Output the [X, Y] coordinate of the center of the cell containing the given text.  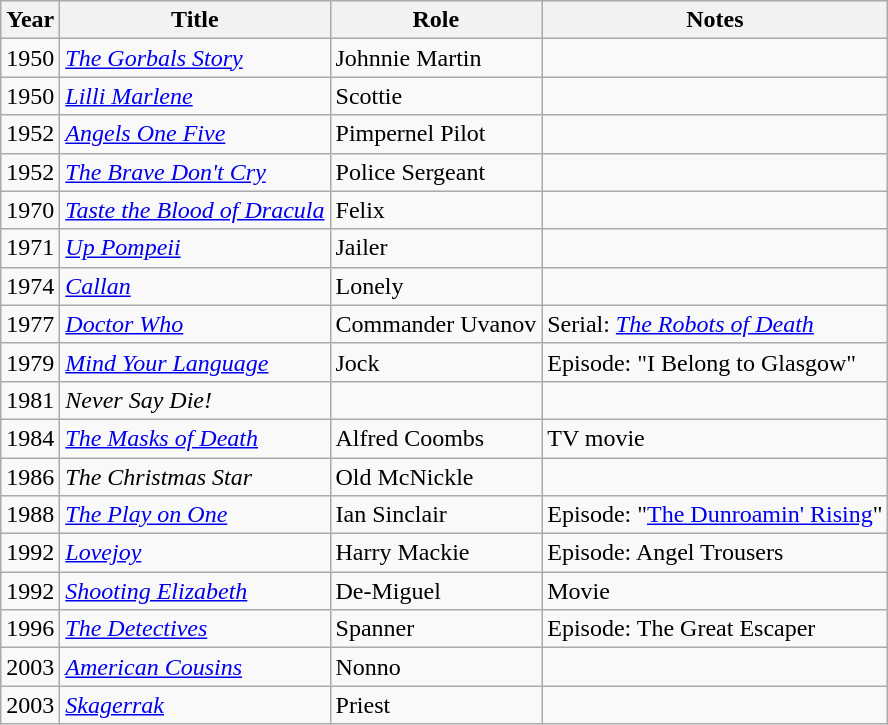
American Cousins [195, 667]
The Detectives [195, 629]
1977 [30, 324]
Lonely [436, 286]
Doctor Who [195, 324]
Up Pompeii [195, 248]
Pimpernel Pilot [436, 134]
Scottie [436, 96]
Commander Uvanov [436, 324]
Harry Mackie [436, 553]
Year [30, 20]
Jock [436, 362]
1984 [30, 438]
Ian Sinclair [436, 515]
Episode: "The Dunroamin' Rising" [715, 515]
Old McNickle [436, 477]
1986 [30, 477]
Police Sergeant [436, 172]
The Gorbals Story [195, 58]
Callan [195, 286]
Felix [436, 210]
Role [436, 20]
Lovejoy [195, 553]
Jailer [436, 248]
1971 [30, 248]
Skagerrak [195, 705]
Priest [436, 705]
Notes [715, 20]
Spanner [436, 629]
De-Miguel [436, 591]
Johnnie Martin [436, 58]
1970 [30, 210]
Serial: The Robots of Death [715, 324]
Episode: Angel Trousers [715, 553]
Shooting Elizabeth [195, 591]
Alfred Coombs [436, 438]
1981 [30, 400]
Angels One Five [195, 134]
1974 [30, 286]
Mind Your Language [195, 362]
The Play on One [195, 515]
Episode: "I Belong to Glasgow" [715, 362]
Movie [715, 591]
The Christmas Star [195, 477]
Taste the Blood of Dracula [195, 210]
1996 [30, 629]
The Brave Don't Cry [195, 172]
1988 [30, 515]
TV movie [715, 438]
1979 [30, 362]
Nonno [436, 667]
The Masks of Death [195, 438]
Title [195, 20]
Episode: The Great Escaper [715, 629]
Lilli Marlene [195, 96]
Never Say Die! [195, 400]
